From the cell containing the given text, extract its center point as [X, Y] coordinate. 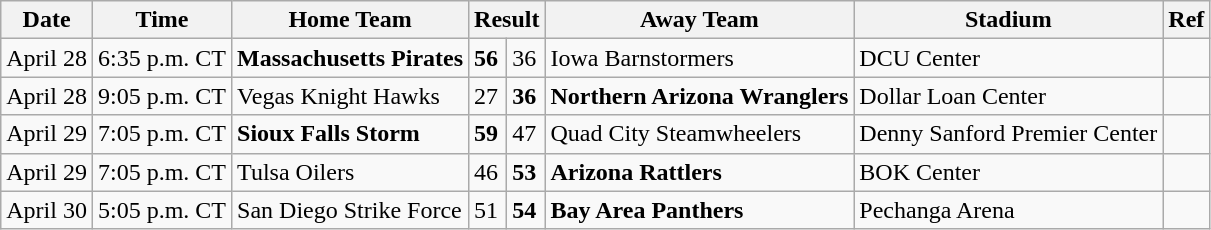
Dollar Loan Center [1008, 96]
Sioux Falls Storm [350, 134]
San Diego Strike Force [350, 210]
59 [488, 134]
Quad City Steamwheelers [700, 134]
51 [488, 210]
46 [488, 172]
Northern Arizona Wranglers [700, 96]
5:05 p.m. CT [162, 210]
Time [162, 20]
Tulsa Oilers [350, 172]
Ref [1186, 20]
Vegas Knight Hawks [350, 96]
Massachusetts Pirates [350, 58]
Date [47, 20]
54 [526, 210]
9:05 p.m. CT [162, 96]
BOK Center [1008, 172]
Denny Sanford Premier Center [1008, 134]
53 [526, 172]
DCU Center [1008, 58]
Result [507, 20]
6:35 p.m. CT [162, 58]
56 [488, 58]
Home Team [350, 20]
Pechanga Arena [1008, 210]
Arizona Rattlers [700, 172]
Bay Area Panthers [700, 210]
Away Team [700, 20]
27 [488, 96]
47 [526, 134]
April 30 [47, 210]
Iowa Barnstormers [700, 58]
Stadium [1008, 20]
